Locate the cell with the specified text and output its [X, Y] center coordinate. 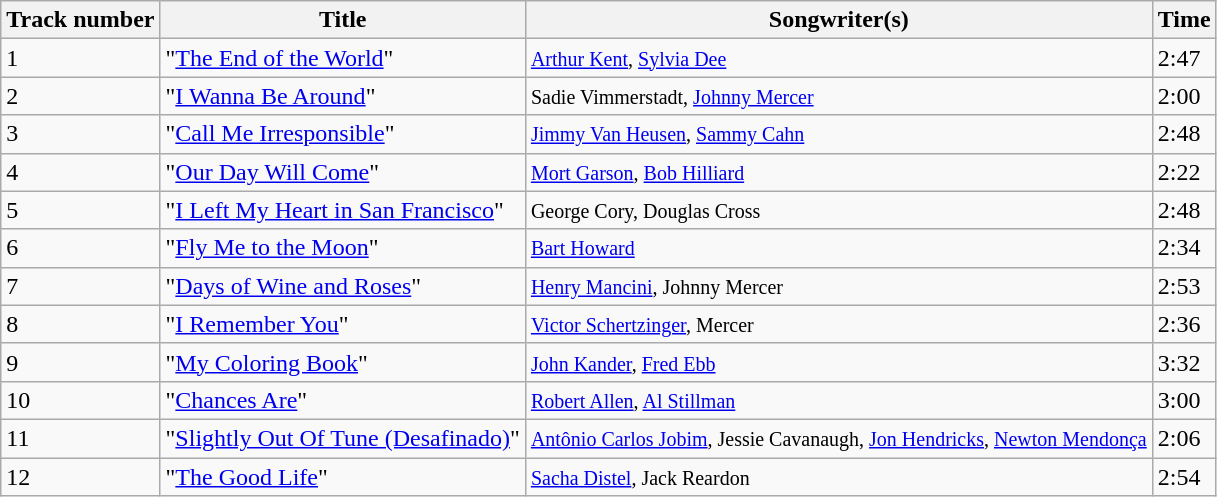
"Days of Wine and Roses" [342, 286]
2:22 [1184, 172]
Time [1184, 20]
6 [80, 248]
10 [80, 400]
2 [80, 96]
"Fly Me to the Moon" [342, 248]
George Cory, Douglas Cross [838, 210]
"Chances Are" [342, 400]
7 [80, 286]
3:00 [1184, 400]
2:34 [1184, 248]
Songwriter(s) [838, 20]
8 [80, 324]
2:00 [1184, 96]
9 [80, 362]
"My Coloring Book" [342, 362]
2:47 [1184, 58]
Sadie Vimmerstadt, Johnny Mercer [838, 96]
1 [80, 58]
12 [80, 477]
"The End of the World" [342, 58]
Arthur Kent, Sylvia Dee [838, 58]
"I Left My Heart in San Francisco" [342, 210]
"Call Me Irresponsible" [342, 134]
John Kander, Fred Ebb [838, 362]
"I Wanna Be Around" [342, 96]
"I Remember You" [342, 324]
Victor Schertzinger, Mercer [838, 324]
11 [80, 438]
Bart Howard [838, 248]
"Our Day Will Come" [342, 172]
5 [80, 210]
2:54 [1184, 477]
2:36 [1184, 324]
"Slightly Out Of Tune (Desafinado)" [342, 438]
Title [342, 20]
2:53 [1184, 286]
2:06 [1184, 438]
Track number [80, 20]
4 [80, 172]
3 [80, 134]
"The Good Life" [342, 477]
Robert Allen, Al Stillman [838, 400]
Jimmy Van Heusen, Sammy Cahn [838, 134]
Sacha Distel, Jack Reardon [838, 477]
3:32 [1184, 362]
Henry Mancini, Johnny Mercer [838, 286]
Antônio Carlos Jobim, Jessie Cavanaugh, Jon Hendricks, Newton Mendonça [838, 438]
Mort Garson, Bob Hilliard [838, 172]
